Return the [X, Y] coordinate for the center point of the cell that contains the specified text.  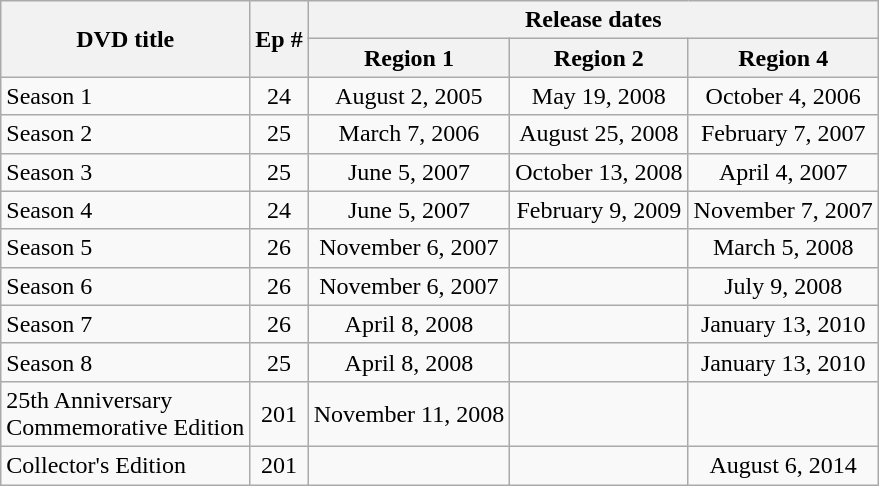
Release dates [593, 20]
March 7, 2006 [408, 134]
May 19, 2008 [599, 96]
February 7, 2007 [783, 134]
Season 5 [126, 248]
July 9, 2008 [783, 286]
Region 2 [599, 58]
Season 1 [126, 96]
DVD title [126, 39]
Season 7 [126, 324]
Collector's Edition [126, 465]
Season 4 [126, 210]
Region 1 [408, 58]
August 25, 2008 [599, 134]
November 11, 2008 [408, 414]
25th AnniversaryCommemorative Edition [126, 414]
Season 6 [126, 286]
Ep # [279, 39]
August 2, 2005 [408, 96]
Region 4 [783, 58]
November 7, 2007 [783, 210]
October 4, 2006 [783, 96]
Season 3 [126, 172]
April 4, 2007 [783, 172]
October 13, 2008 [599, 172]
February 9, 2009 [599, 210]
March 5, 2008 [783, 248]
Season 8 [126, 362]
Season 2 [126, 134]
August 6, 2014 [783, 465]
